Find where the given text appears and provide that cell's center as [X, Y] coordinate. 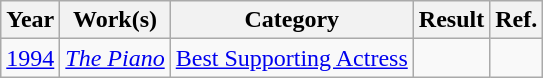
Year [30, 20]
Result [451, 20]
Category [292, 20]
Best Supporting Actress [292, 58]
Work(s) [115, 20]
The Piano [115, 58]
1994 [30, 58]
Ref. [516, 20]
